Output the [x, y] coordinate of the center of the cell containing the given text.  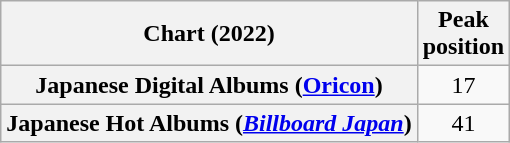
Peakposition [463, 34]
41 [463, 123]
Chart (2022) [209, 34]
Japanese Hot Albums (Billboard Japan) [209, 123]
17 [463, 85]
Japanese Digital Albums (Oricon) [209, 85]
